Output the (x, y) coordinate of the center of the cell containing the given text.  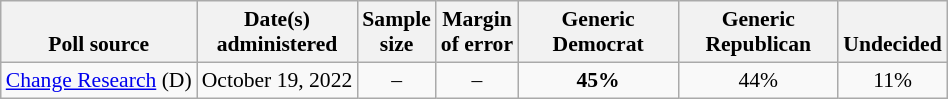
GenericRepublican (758, 32)
44% (758, 80)
Marginof error (477, 32)
Date(s)administered (278, 32)
11% (892, 80)
45% (598, 80)
Change Research (D) (99, 80)
October 19, 2022 (278, 80)
Undecided (892, 32)
GenericDemocrat (598, 32)
Poll source (99, 32)
Samplesize (396, 32)
